Extract the [X, Y] coordinate from the center of the cell holding the provided text.  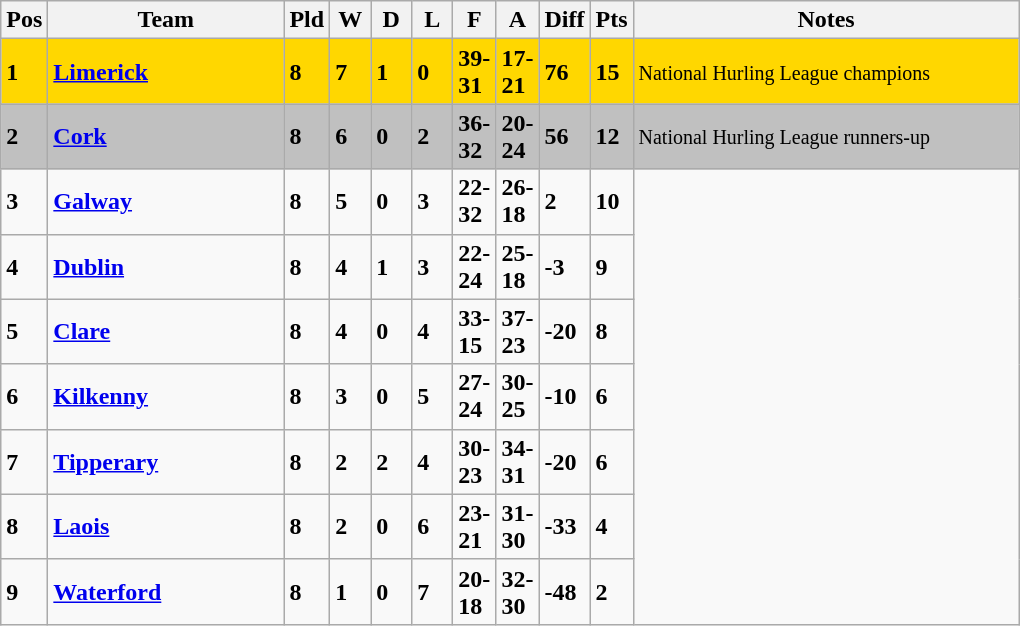
39-31 [474, 72]
20-24 [518, 136]
-3 [564, 266]
32-30 [518, 592]
-10 [564, 396]
F [474, 20]
22-32 [474, 202]
-33 [564, 526]
Dublin [166, 266]
12 [612, 136]
Clare [166, 332]
Team [166, 20]
Notes [826, 20]
17-21 [518, 72]
33-15 [474, 332]
22-24 [474, 266]
A [518, 20]
56 [564, 136]
-48 [564, 592]
D [392, 20]
10 [612, 202]
20-18 [474, 592]
National Hurling League runners-up [826, 136]
Waterford [166, 592]
Diff [564, 20]
37-23 [518, 332]
L [432, 20]
15 [612, 72]
Kilkenny [166, 396]
Pld [307, 20]
34-31 [518, 462]
Pos [24, 20]
Cork [166, 136]
27-24 [474, 396]
Galway [166, 202]
25-18 [518, 266]
36-32 [474, 136]
31-30 [518, 526]
Pts [612, 20]
Limerick [166, 72]
30-23 [474, 462]
W [350, 20]
76 [564, 72]
Laois [166, 526]
National Hurling League champions [826, 72]
23-21 [474, 526]
30-25 [518, 396]
26-18 [518, 202]
Tipperary [166, 462]
